Locate the cell with the specified text and output its (X, Y) center coordinate. 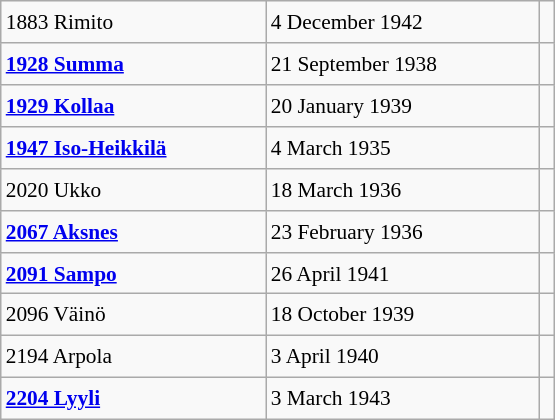
21 September 1938 (402, 64)
2091 Sampo (134, 273)
20 January 1939 (402, 106)
23 February 1936 (402, 231)
1929 Kollaa (134, 106)
2204 Lyyli (134, 399)
2067 Aksnes (134, 231)
4 March 1935 (402, 148)
1947 Iso-Heikkilä (134, 148)
18 October 1939 (402, 315)
2194 Arpola (134, 357)
2020 Ukko (134, 189)
2096 Väinö (134, 315)
3 March 1943 (402, 399)
4 December 1942 (402, 22)
26 April 1941 (402, 273)
1883 Rimito (134, 22)
1928 Summa (134, 64)
18 March 1936 (402, 189)
3 April 1940 (402, 357)
